Return (x, y) of the center of cell containing provided text 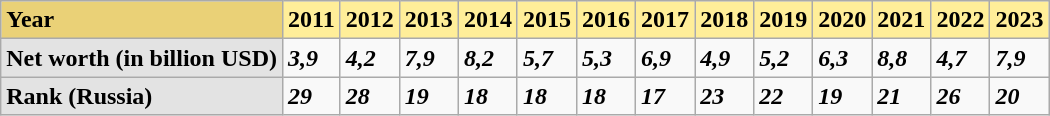
5,7 (546, 58)
3,9 (311, 58)
20 (1020, 96)
2022 (960, 20)
4,9 (724, 58)
6,3 (842, 58)
Year (142, 20)
6,9 (666, 58)
2020 (842, 20)
29 (311, 96)
2017 (666, 20)
2016 (606, 20)
21 (902, 96)
28 (370, 96)
23 (724, 96)
5,3 (606, 58)
8,2 (488, 58)
2011 (311, 20)
2018 (724, 20)
4,7 (960, 58)
2013 (428, 20)
22 (784, 96)
2015 (546, 20)
5,2 (784, 58)
2023 (1020, 20)
4,2 (370, 58)
2012 (370, 20)
8,8 (902, 58)
2019 (784, 20)
2014 (488, 20)
2021 (902, 20)
Rank (Russia) (142, 96)
17 (666, 96)
26 (960, 96)
Net worth (in billion USD) (142, 58)
